Provide the (x, y) coordinate of the cell's center where the given text is located.  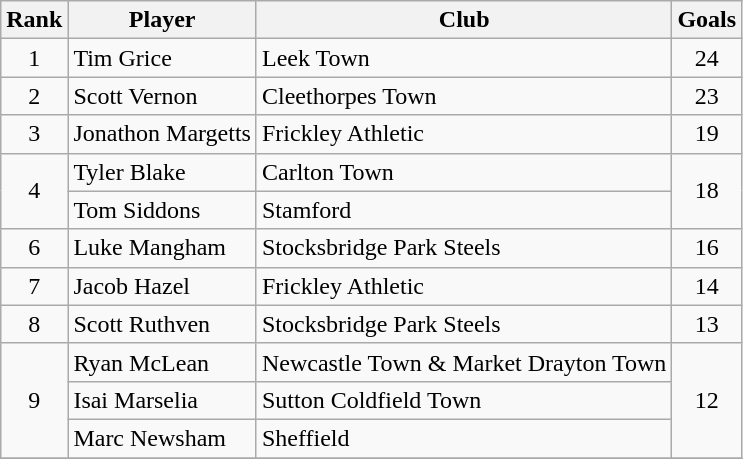
Ryan McLean (162, 362)
Stamford (464, 210)
Newcastle Town & Market Drayton Town (464, 362)
Scott Vernon (162, 96)
Player (162, 20)
9 (34, 400)
2 (34, 96)
8 (34, 324)
Jacob Hazel (162, 286)
Luke Mangham (162, 248)
Tim Grice (162, 58)
24 (707, 58)
Marc Newsham (162, 438)
18 (707, 191)
Sheffield (464, 438)
13 (707, 324)
4 (34, 191)
16 (707, 248)
1 (34, 58)
3 (34, 134)
Leek Town (464, 58)
Scott Ruthven (162, 324)
Tom Siddons (162, 210)
Rank (34, 20)
12 (707, 400)
23 (707, 96)
19 (707, 134)
6 (34, 248)
Club (464, 20)
Carlton Town (464, 172)
Sutton Coldfield Town (464, 400)
Goals (707, 20)
Cleethorpes Town (464, 96)
Isai Marselia (162, 400)
Jonathon Margetts (162, 134)
7 (34, 286)
Tyler Blake (162, 172)
14 (707, 286)
